Capture the cell that displays the provided text and extract its [X, Y] central coordinate. 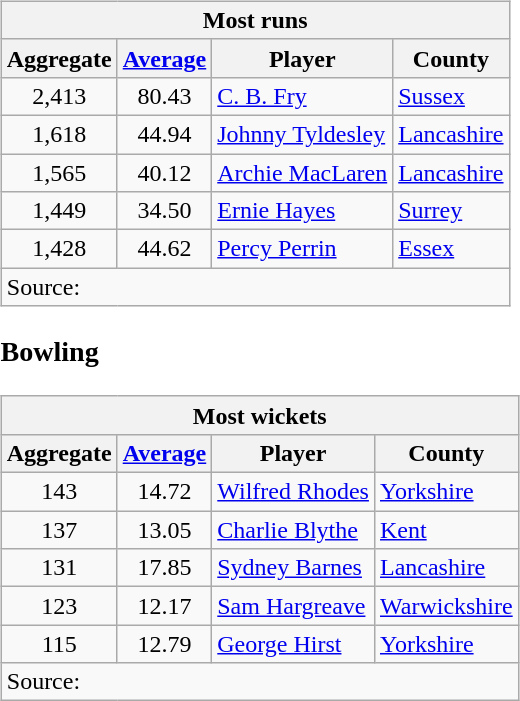
1,565 [59, 173]
1,618 [59, 134]
115 [59, 644]
17.85 [164, 568]
C. B. Fry [302, 96]
137 [59, 530]
12.79 [164, 644]
Charlie Blythe [294, 530]
Ernie Hayes [302, 211]
123 [59, 606]
Wilfred Rhodes [294, 492]
Archie MacLaren [302, 173]
Surrey [451, 211]
Kent [446, 530]
13.05 [164, 530]
George Hirst [294, 644]
Johnny Tyldesley [302, 134]
40.12 [164, 173]
Percy Perrin [302, 249]
1,428 [59, 249]
Sussex [451, 96]
131 [59, 568]
14.72 [164, 492]
1,449 [59, 211]
Sam Hargreave [294, 606]
Most wickets [260, 415]
143 [59, 492]
12.17 [164, 606]
Sydney Barnes [294, 568]
Most runs [255, 20]
80.43 [164, 96]
2,413 [59, 96]
Essex [451, 249]
34.50 [164, 211]
44.62 [164, 249]
Warwickshire [446, 606]
44.94 [164, 134]
